Output the [x, y] coordinate of the center of the cell containing the given text.  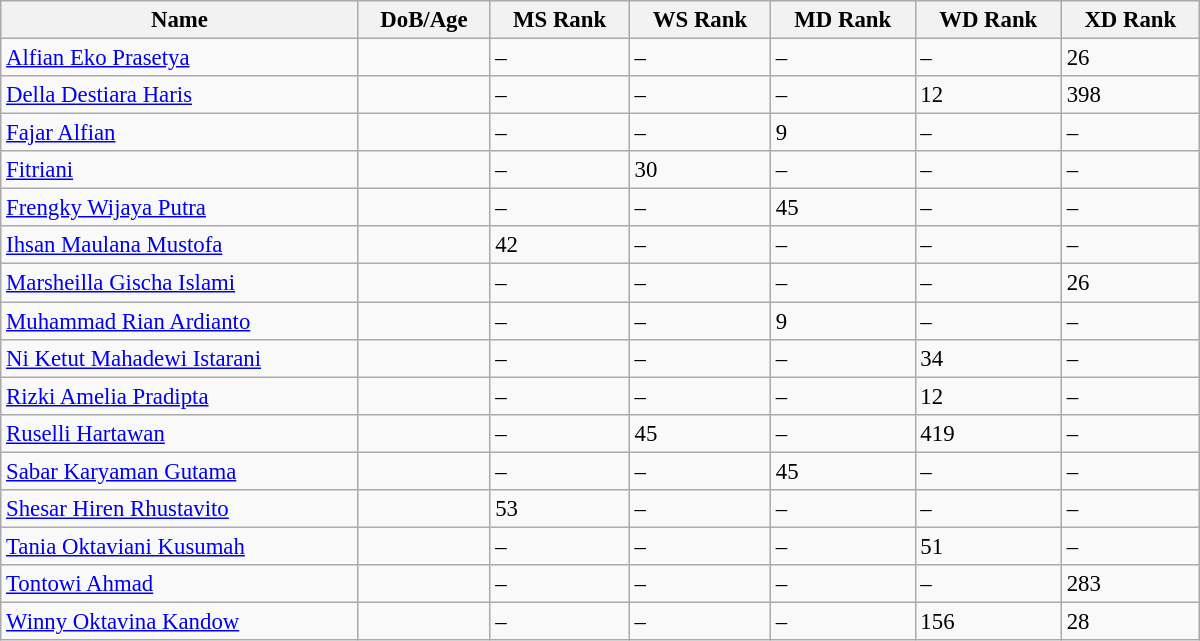
Marsheilla Gischa Islami [180, 283]
34 [988, 358]
WD Rank [988, 20]
Ihsan Maulana Mustofa [180, 245]
Tania Oktaviani Kusumah [180, 546]
Tontowi Ahmad [180, 584]
Frengky Wijaya Putra [180, 208]
Sabar Karyaman Gutama [180, 471]
53 [560, 509]
Rizki Amelia Pradipta [180, 396]
398 [1130, 95]
Ni Ketut Mahadewi Istarani [180, 358]
XD Rank [1130, 20]
Alfian Eko Prasetya [180, 58]
42 [560, 245]
MD Rank [844, 20]
28 [1130, 621]
DoB/Age [424, 20]
Della Destiara Haris [180, 95]
419 [988, 433]
Ruselli Hartawan [180, 433]
Name [180, 20]
Fitriani [180, 170]
156 [988, 621]
WS Rank [700, 20]
Winny Oktavina Kandow [180, 621]
MS Rank [560, 20]
283 [1130, 584]
Shesar Hiren Rhustavito [180, 509]
Fajar Alfian [180, 133]
30 [700, 170]
Muhammad Rian Ardianto [180, 321]
51 [988, 546]
